Provide the [x, y] coordinate of the cell's center where the given text is located.  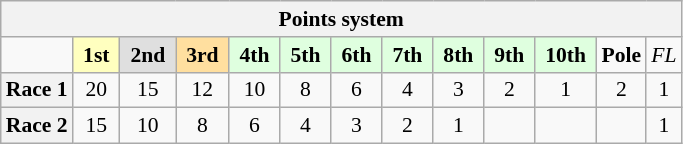
Points system [342, 19]
12 [202, 90]
FL [664, 55]
7th [408, 55]
3rd [202, 55]
20 [96, 90]
8th [458, 55]
1st [96, 55]
10th [566, 55]
Race 2 [37, 126]
5th [306, 55]
4th [254, 55]
2nd [148, 55]
6th [356, 55]
9th [510, 55]
Pole [622, 55]
Race 1 [37, 90]
